Detect which cell encompasses the target text, then output its [X, Y] center coordinate. 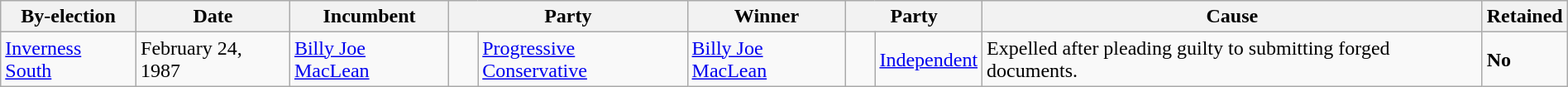
Retained [1525, 17]
Cause [1232, 17]
Independent [929, 60]
Incumbent [369, 17]
Inverness South [69, 60]
Expelled after pleading guilty to submitting forged documents. [1232, 60]
Progressive Conservative [582, 60]
Date [213, 17]
February 24, 1987 [213, 60]
Winner [767, 17]
No [1525, 60]
By-election [69, 17]
